Extract the [X, Y] coordinate from the center of the cell holding the provided text.  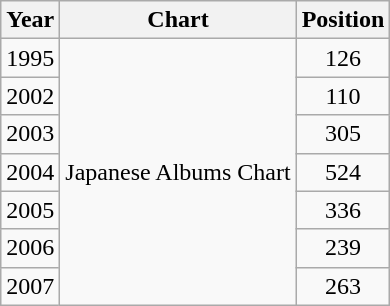
239 [343, 248]
2007 [30, 286]
2006 [30, 248]
2003 [30, 134]
Position [343, 20]
2002 [30, 96]
336 [343, 210]
110 [343, 96]
Year [30, 20]
Japanese Albums Chart [178, 172]
263 [343, 286]
2005 [30, 210]
524 [343, 172]
2004 [30, 172]
1995 [30, 58]
126 [343, 58]
305 [343, 134]
Chart [178, 20]
